Find where the given text appears and provide that cell's center as (x, y) coordinate. 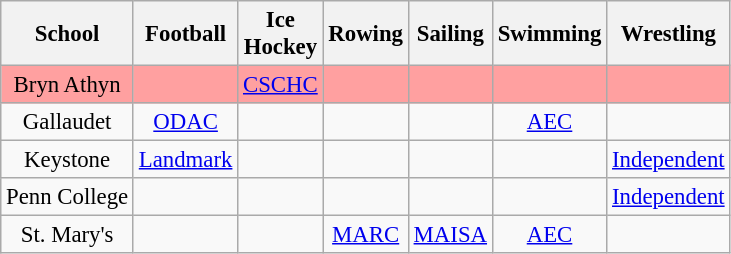
CSCHC (280, 85)
Keystone (68, 160)
Rowing (366, 34)
Wrestling (668, 34)
Penn College (68, 197)
School (68, 34)
ODAC (185, 122)
Football (185, 34)
MARC (366, 235)
Sailing (450, 34)
Landmark (185, 160)
Gallaudet (68, 122)
Swimming (549, 34)
IceHockey (280, 34)
MAISA (450, 235)
St. Mary's (68, 235)
Bryn Athyn (68, 85)
